Output the [x, y] coordinate of the center of the cell containing the given text.  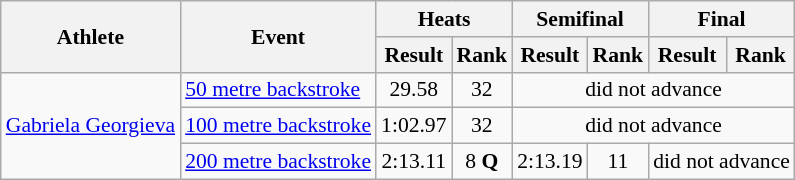
11 [618, 162]
Semifinal [580, 19]
2:13.19 [550, 162]
8 Q [482, 162]
Event [278, 36]
Final [722, 19]
29.58 [414, 90]
50 metre backstroke [278, 90]
1:02.97 [414, 126]
Gabriela Georgieva [90, 126]
Athlete [90, 36]
200 metre backstroke [278, 162]
100 metre backstroke [278, 126]
2:13.11 [414, 162]
Heats [444, 19]
